Return the [X, Y] coordinate for the center point of the cell that contains the specified text.  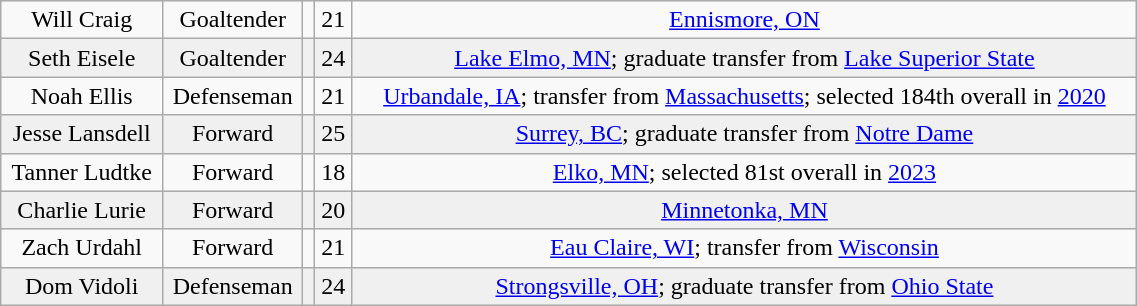
Eau Claire, WI; transfer from Wisconsin [744, 248]
Seth Eisele [82, 58]
Charlie Lurie [82, 210]
20 [334, 210]
Ennismore, ON [744, 20]
25 [334, 134]
Strongsville, OH; graduate transfer from Ohio State [744, 286]
Surrey, BC; graduate transfer from Notre Dame [744, 134]
Dom Vidoli [82, 286]
Noah Ellis [82, 96]
Tanner Ludtke [82, 172]
Minnetonka, MN [744, 210]
Lake Elmo, MN; graduate transfer from Lake Superior State [744, 58]
Jesse Lansdell [82, 134]
18 [334, 172]
Urbandale, IA; transfer from Massachusetts; selected 184th overall in 2020 [744, 96]
Zach Urdahl [82, 248]
Elko, MN; selected 81st overall in 2023 [744, 172]
Will Craig [82, 20]
